Capture the cell that displays the provided text and extract its [X, Y] central coordinate. 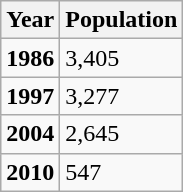
Population [122, 20]
2004 [30, 134]
2,645 [122, 134]
547 [122, 172]
3,277 [122, 96]
3,405 [122, 58]
2010 [30, 172]
1997 [30, 96]
1986 [30, 58]
Year [30, 20]
